Output the (X, Y) coordinate of the center of the cell containing the given text.  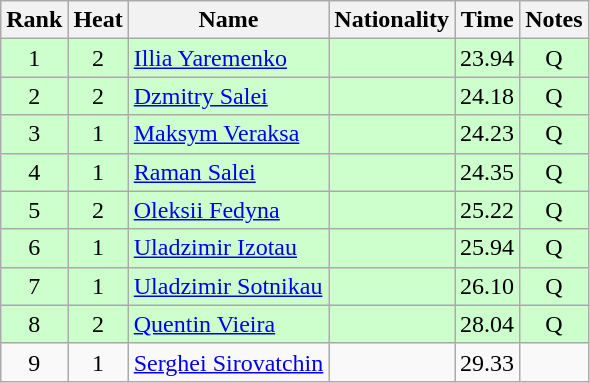
24.35 (488, 172)
26.10 (488, 286)
24.23 (488, 134)
Serghei Sirovatchin (228, 362)
Oleksii Fedyna (228, 210)
Rank (34, 20)
Time (488, 20)
Illia Yaremenko (228, 58)
Maksym Veraksa (228, 134)
28.04 (488, 324)
Dzmitry Salei (228, 96)
24.18 (488, 96)
5 (34, 210)
6 (34, 248)
Nationality (392, 20)
25.22 (488, 210)
23.94 (488, 58)
25.94 (488, 248)
8 (34, 324)
Uladzimir Izotau (228, 248)
Notes (554, 20)
9 (34, 362)
7 (34, 286)
Raman Salei (228, 172)
Name (228, 20)
4 (34, 172)
Uladzimir Sotnikau (228, 286)
Quentin Vieira (228, 324)
29.33 (488, 362)
3 (34, 134)
Heat (98, 20)
